Search for the cell housing the specified text and yield its [X, Y] center coordinate. 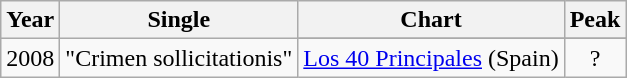
2008 [30, 58]
Chart [431, 20]
Year [30, 20]
Los 40 Principales (Spain) [431, 58]
? [595, 58]
"Crimen sollicitationis" [179, 58]
Peak [595, 20]
Single [179, 20]
